Output the [X, Y] coordinate of the center of the cell containing the given text.  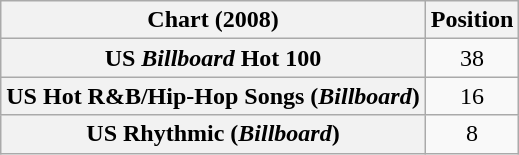
8 [472, 134]
Position [472, 20]
Chart (2008) [213, 20]
US Hot R&B/Hip-Hop Songs (Billboard) [213, 96]
US Rhythmic (Billboard) [213, 134]
16 [472, 96]
US Billboard Hot 100 [213, 58]
38 [472, 58]
